Find where the given text appears and provide that cell's center as (X, Y) coordinate. 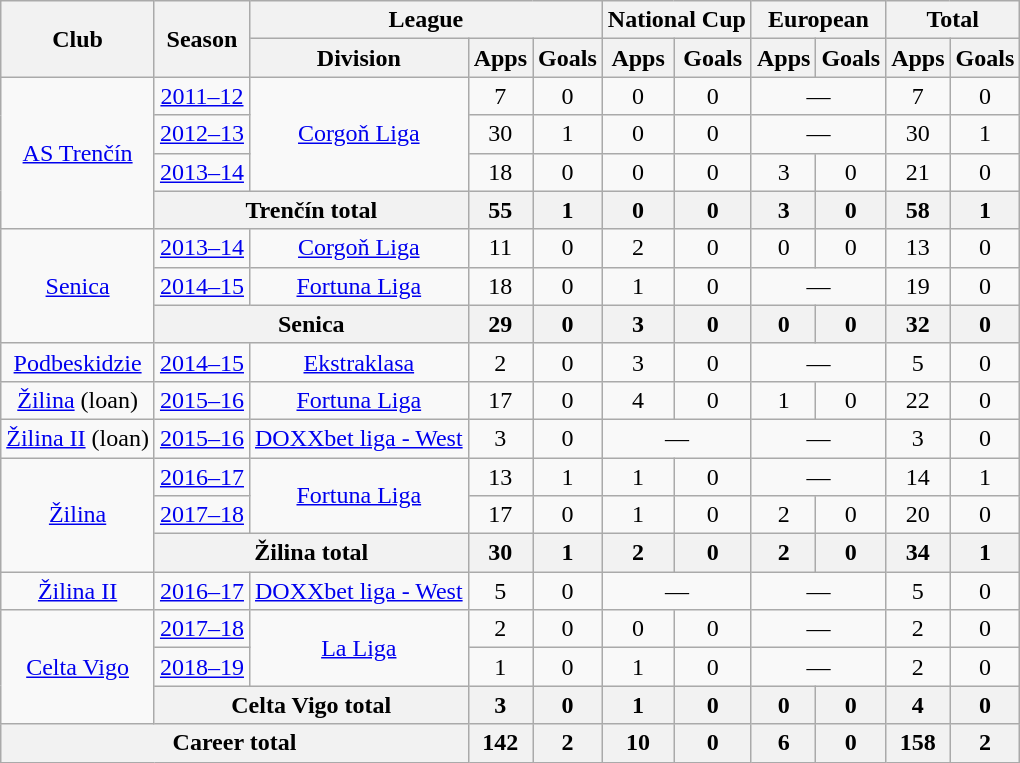
21 (918, 172)
European (818, 20)
22 (918, 400)
Žilina total (311, 553)
National Cup (676, 20)
Žilina (loan) (78, 400)
Ekstraklasa (358, 362)
58 (918, 210)
10 (638, 743)
Trenčín total (311, 210)
32 (918, 324)
142 (500, 743)
2012–13 (202, 134)
Žilina II (loan) (78, 438)
Total (953, 20)
158 (918, 743)
29 (500, 324)
League (426, 20)
Club (78, 39)
14 (918, 477)
Podbeskidzie (78, 362)
55 (500, 210)
Celta Vigo total (311, 705)
Career total (234, 743)
AS Trenčín (78, 153)
Division (358, 58)
11 (500, 248)
2018–19 (202, 667)
34 (918, 553)
19 (918, 286)
Celta Vigo (78, 667)
Season (202, 39)
Žilina (78, 515)
La Liga (358, 648)
2011–12 (202, 96)
20 (918, 515)
Žilina II (78, 591)
6 (783, 743)
